Search for the cell housing the specified text and yield its (x, y) center coordinate. 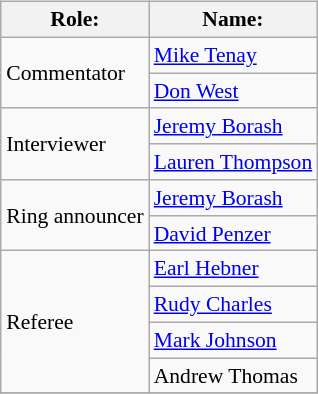
Rudy Charles (234, 305)
Mike Tenay (234, 55)
Commentator (74, 72)
Earl Hebner (234, 269)
David Penzer (234, 233)
Referee (74, 322)
Lauren Thompson (234, 162)
Andrew Thomas (234, 376)
Ring announcer (74, 216)
Name: (234, 20)
Mark Johnson (234, 340)
Don West (234, 91)
Interviewer (74, 144)
Role: (74, 20)
